Pinpoint the cell where the given text exists, returning its [X, Y] midpoint coordinate. 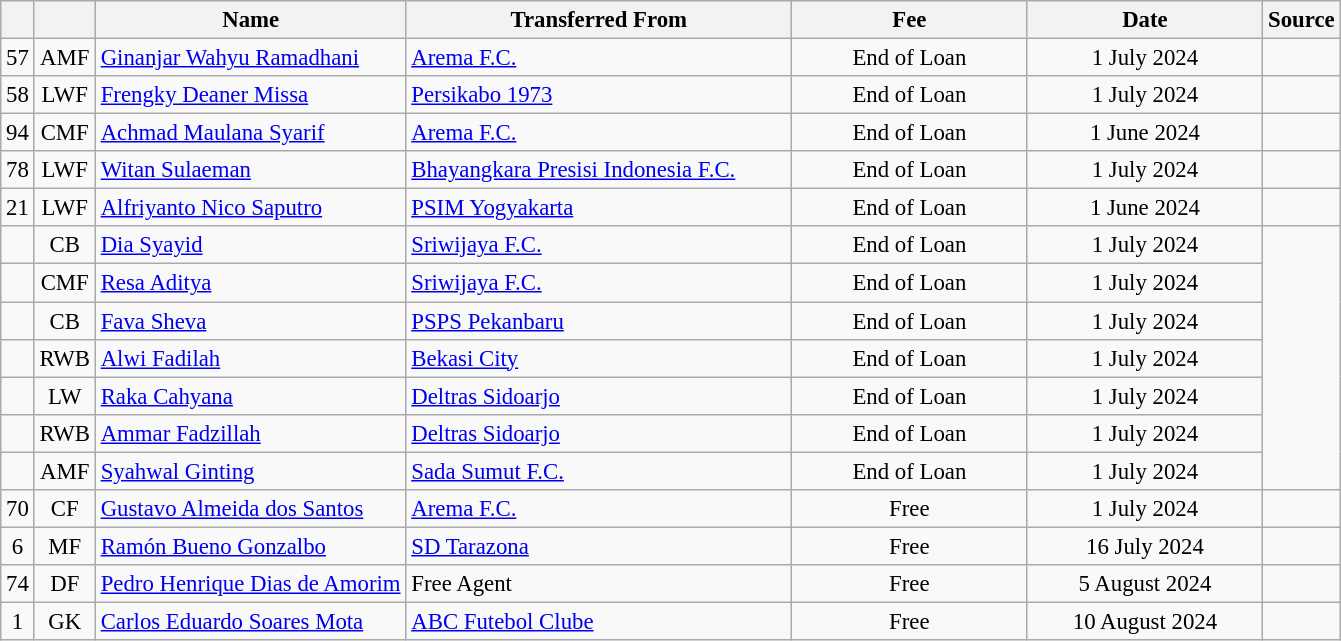
CF [64, 509]
21 [18, 208]
78 [18, 170]
SD Tarazona [599, 546]
Name [250, 20]
MF [64, 546]
Resa Aditya [250, 283]
Dia Syayid [250, 245]
74 [18, 584]
Source [1302, 20]
Transferred From [599, 20]
Ramón Bueno Gonzalbo [250, 546]
Pedro Henrique Dias de Amorim [250, 584]
Alwi Fadilah [250, 358]
Bhayangkara Presisi Indonesia F.C. [599, 170]
Frengky Deaner Missa [250, 95]
PSPS Pekanbaru [599, 321]
Ammar Fadzillah [250, 433]
PSIM Yogyakarta [599, 208]
Achmad Maulana Syarif [250, 133]
Fee [910, 20]
Carlos Eduardo Soares Mota [250, 621]
Ginanjar Wahyu Ramadhani [250, 58]
LW [64, 396]
10 August 2024 [1145, 621]
Bekasi City [599, 358]
Date [1145, 20]
16 July 2024 [1145, 546]
Persikabo 1973 [599, 95]
Sada Sumut F.C. [599, 471]
Raka Cahyana [250, 396]
Witan Sulaeman [250, 170]
94 [18, 133]
Free Agent [599, 584]
5 August 2024 [1145, 584]
GK [64, 621]
Fava Sheva [250, 321]
ABC Futebol Clube [599, 621]
58 [18, 95]
DF [64, 584]
57 [18, 58]
Gustavo Almeida dos Santos [250, 509]
1 [18, 621]
70 [18, 509]
Alfriyanto Nico Saputro [250, 208]
Syahwal Ginting [250, 471]
6 [18, 546]
